Locate the cell with the specified text and output its (x, y) center coordinate. 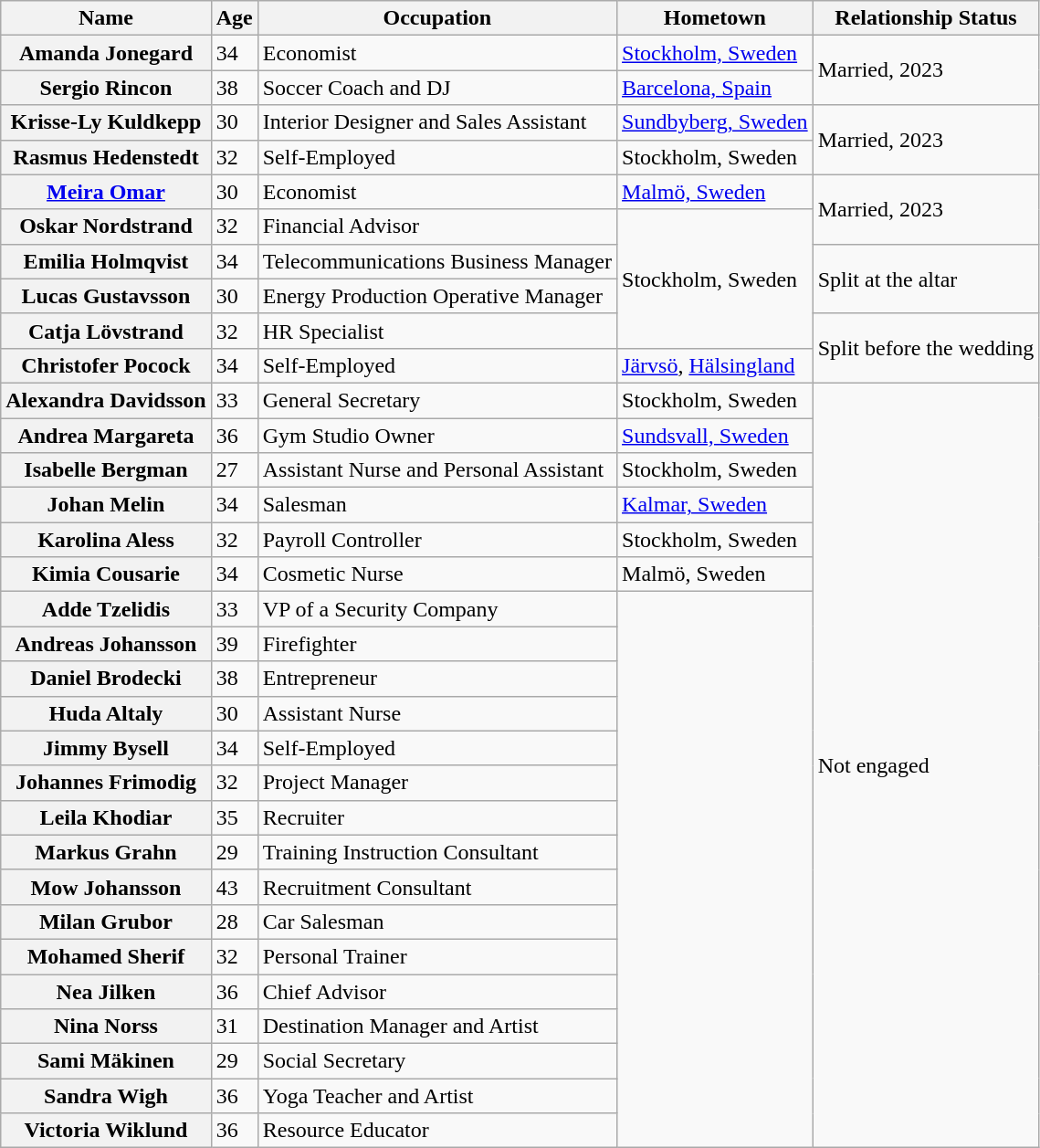
Resource Educator (436, 1131)
Leila Khodiar (106, 817)
HR Specialist (436, 331)
Name (106, 18)
Project Manager (436, 783)
Karolina Aless (106, 540)
Amanda Jonegard (106, 53)
Christofer Pocock (106, 365)
Markus Grahn (106, 852)
Kimia Cousarie (106, 574)
31 (234, 1027)
Huda Altaly (106, 713)
28 (234, 922)
Johan Melin (106, 505)
Entrepreneur (436, 679)
Split before the wedding (926, 348)
Assistant Nurse (436, 713)
Mohamed Sherif (106, 956)
Victoria Wiklund (106, 1131)
Destination Manager and Artist (436, 1027)
Sami Mäkinen (106, 1061)
Salesman (436, 505)
Kalmar, Sweden (716, 505)
43 (234, 887)
Financial Advisor (436, 226)
Personal Trainer (436, 956)
Energy Production Operative Manager (436, 296)
Nina Norss (106, 1027)
Emilia Holmqvist (106, 261)
Relationship Status (926, 18)
Sundsvall, Sweden (716, 436)
Training Instruction Consultant (436, 852)
Sergio Rincon (106, 88)
Andreas Johansson (106, 644)
Cosmetic Nurse (436, 574)
Meira Omar (106, 192)
Not engaged (926, 765)
Isabelle Bergman (106, 470)
Interior Designer and Sales Assistant (436, 122)
Yoga Teacher and Artist (436, 1096)
Alexandra Davidsson (106, 400)
Adde Tzelidis (106, 609)
35 (234, 817)
Milan Grubor (106, 922)
VP of a Security Company (436, 609)
Age (234, 18)
Chief Advisor (436, 991)
Daniel Brodecki (106, 679)
Nea Jilken (106, 991)
Sandra Wigh (106, 1096)
Oskar Nordstrand (106, 226)
Rasmus Hedenstedt (106, 157)
Recruiter (436, 817)
Barcelona, Spain (716, 88)
39 (234, 644)
Car Salesman (436, 922)
Firefighter (436, 644)
Soccer Coach and DJ (436, 88)
Andrea Margareta (106, 436)
Gym Studio Owner (436, 436)
Catja Lövstrand (106, 331)
Telecommunications Business Manager (436, 261)
Järvsö, Hälsingland (716, 365)
Social Secretary (436, 1061)
Recruitment Consultant (436, 887)
Sundbyberg, Sweden (716, 122)
Mow Johansson (106, 887)
27 (234, 470)
Lucas Gustavsson (106, 296)
Assistant Nurse and Personal Assistant (436, 470)
Johannes Frimodig (106, 783)
Krisse-Ly Kuldkepp (106, 122)
Jimmy Bysell (106, 748)
Hometown (716, 18)
General Secretary (436, 400)
Payroll Controller (436, 540)
Split at the altar (926, 279)
Occupation (436, 18)
